Search for the cell housing the specified text and yield its [x, y] center coordinate. 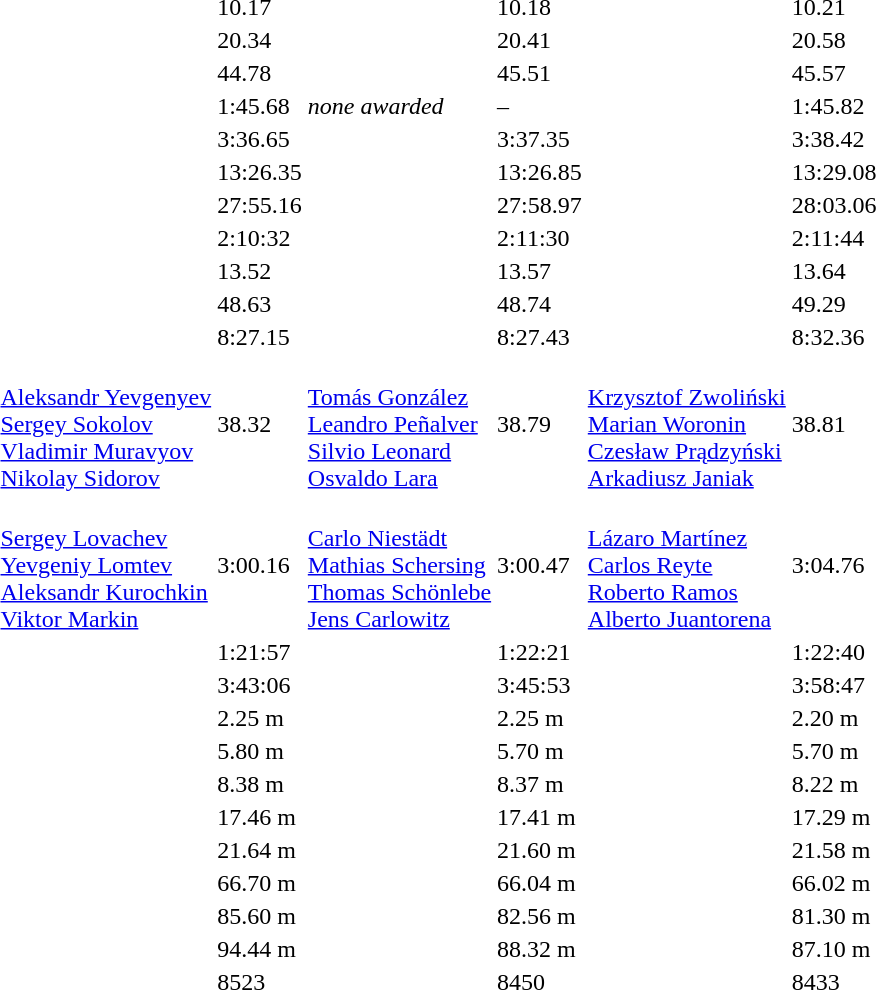
17.41 m [540, 817]
Carlo NiestädtMathias SchersingThomas SchönlebeJens Carlowitz [399, 565]
3:00.16 [260, 565]
none awarded [399, 106]
13:26.35 [260, 172]
66.04 m [540, 883]
3:43:06 [260, 685]
8.38 m [260, 784]
85.60 m [260, 916]
1:22:21 [540, 652]
8.37 m [540, 784]
38.79 [540, 424]
Krzysztof ZwolińskiMarian WoroninCzesław PrądzyńskiArkadiusz Janiak [686, 424]
– [540, 106]
Lázaro MartínezCarlos ReyteRoberto RamosAlberto Juantorena [686, 565]
5.70 m [540, 751]
1:21:57 [260, 652]
21.60 m [540, 850]
17.46 m [260, 817]
13.52 [260, 271]
8:27.43 [540, 337]
82.56 m [540, 916]
2:11:30 [540, 238]
38.32 [260, 424]
48.63 [260, 304]
3:00.47 [540, 565]
66.70 m [260, 883]
3:37.35 [540, 139]
Tomás GonzálezLeandro PeñalverSilvio LeonardOsvaldo Lara [399, 424]
21.64 m [260, 850]
45.51 [540, 73]
13.57 [540, 271]
13:26.85 [540, 172]
27:58.97 [540, 205]
94.44 m [260, 949]
20.41 [540, 40]
44.78 [260, 73]
8:27.15 [260, 337]
88.32 m [540, 949]
48.74 [540, 304]
5.80 m [260, 751]
2:10:32 [260, 238]
20.34 [260, 40]
3:36.65 [260, 139]
27:55.16 [260, 205]
3:45:53 [540, 685]
1:45.68 [260, 106]
